Determine the [x, y] coordinate at the center of the cell enclosing the given text.  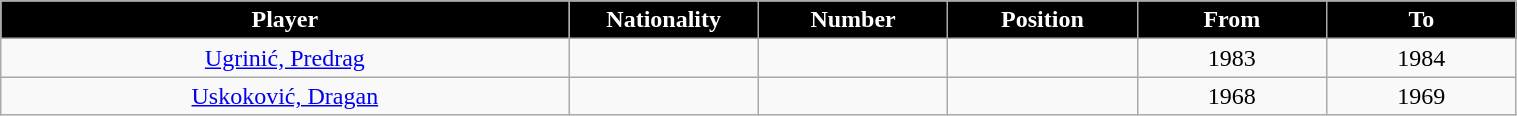
Nationality [664, 20]
Ugrinić, Predrag [285, 58]
1968 [1232, 96]
1983 [1232, 58]
Uskoković, Dragan [285, 96]
1969 [1422, 96]
1984 [1422, 58]
Position [1042, 20]
Player [285, 20]
To [1422, 20]
Number [852, 20]
From [1232, 20]
